From the cell containing the given text, extract its center point as [X, Y] coordinate. 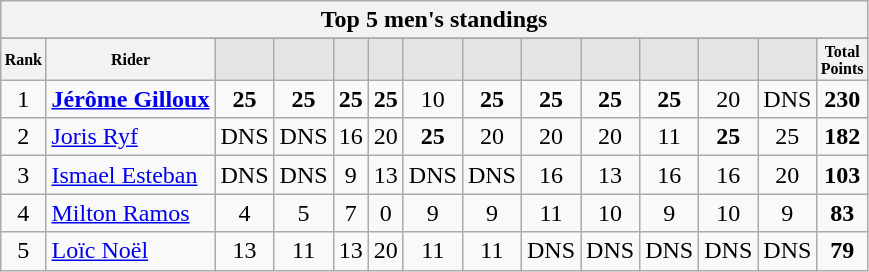
Joris Ryf [130, 137]
1 [24, 99]
Top 5 men's standings [434, 20]
182 [842, 137]
Jérôme Gilloux [130, 99]
Rank [24, 60]
TotalPoints [842, 60]
79 [842, 251]
Loïc Noël [130, 251]
Rider [130, 60]
83 [842, 213]
7 [350, 213]
Milton Ramos [130, 213]
Ismael Esteban [130, 175]
3 [24, 175]
230 [842, 99]
2 [24, 137]
0 [386, 213]
103 [842, 175]
